Search for the cell housing the specified text and yield its (X, Y) center coordinate. 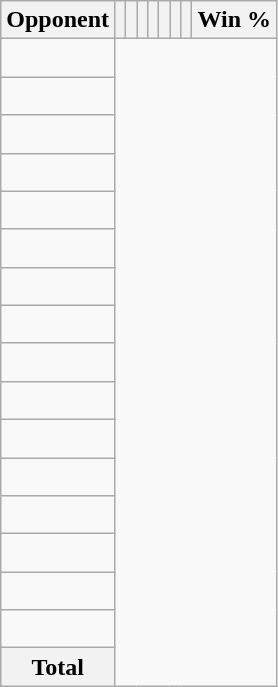
Win % (234, 20)
Opponent (58, 20)
Total (58, 667)
